Capture the cell that displays the provided text and extract its (x, y) central coordinate. 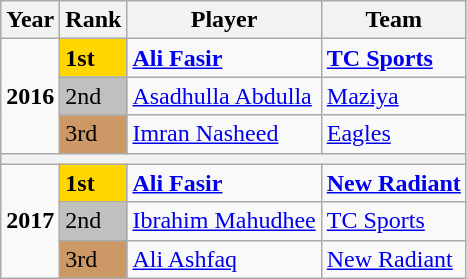
2017 (30, 221)
Asadhulla Abdulla (224, 96)
Year (30, 20)
Player (224, 20)
Ali Ashfaq (224, 259)
Rank (94, 20)
Eagles (394, 134)
2016 (30, 96)
Maziya (394, 96)
Team (394, 20)
Ibrahim Mahudhee (224, 221)
Imran Nasheed (224, 134)
